Output the [X, Y] coordinate of the center of the cell containing the given text.  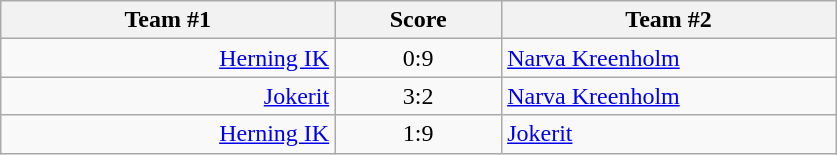
0:9 [418, 58]
Team #2 [669, 20]
1:9 [418, 134]
Team #1 [168, 20]
Score [418, 20]
3:2 [418, 96]
